Provide the [X, Y] coordinate of the cell's center where the given text is located.  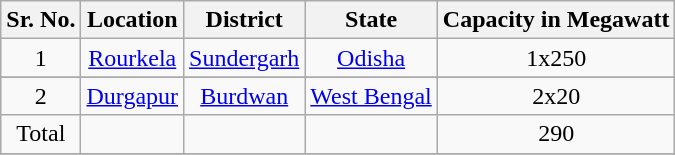
West Bengal [371, 96]
Capacity in Megawatt [556, 20]
Sundergarh [244, 58]
1 [41, 58]
Odisha [371, 58]
Burdwan [244, 96]
Durgapur [132, 96]
State [371, 20]
2x20 [556, 96]
District [244, 20]
Total [41, 134]
Rourkela [132, 58]
2 [41, 96]
1x250 [556, 58]
Sr. No. [41, 20]
290 [556, 134]
Location [132, 20]
